Return [X, Y] of the center of cell containing provided text 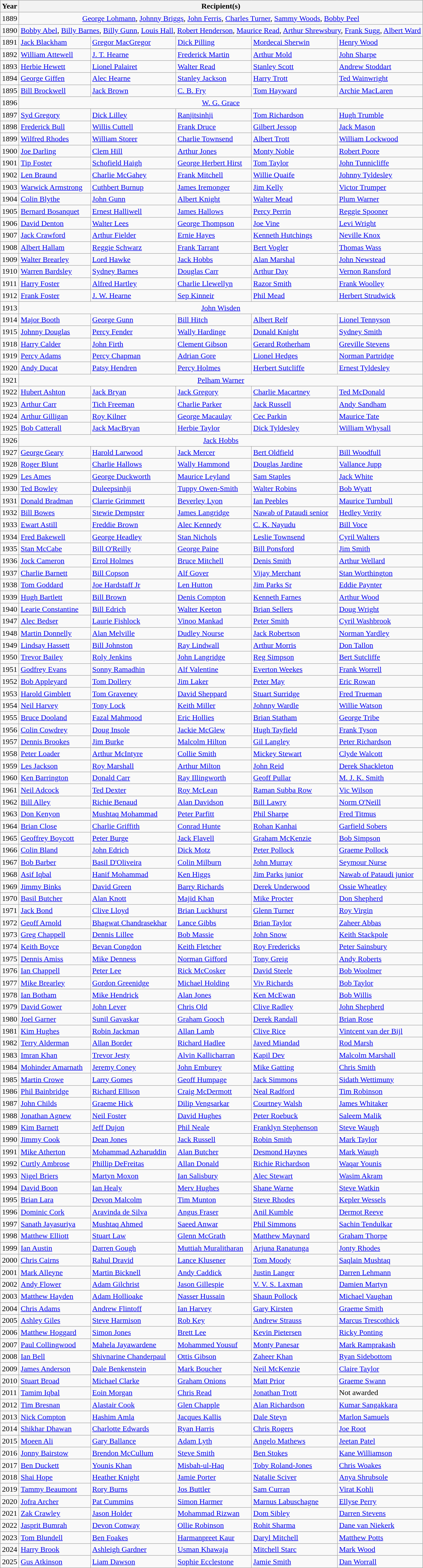
Neal Radford [294, 1091]
Ollie Robinson [214, 1526]
Pat Cummins [133, 1501]
Frank Woolley [380, 284]
Vic Wilson [380, 790]
Tom Dollery [133, 681]
Dean Jones [133, 1140]
Nick Compton [55, 1417]
Steve Harmison [133, 1321]
2003 [10, 1296]
Tuppy Owen-Smith [214, 488]
Ernie Hayes [214, 235]
Cec Parkin [294, 416]
1937 [10, 573]
George Giffen [55, 79]
2013 [10, 1417]
Tim Munton [214, 1200]
Sophie Ecclestone [214, 1562]
Don Shepherd [380, 898]
1911 [10, 284]
Matthew Hoggard [55, 1333]
Nigel Briers [55, 1176]
Jack Blackham [55, 42]
Gerard Rotherham [294, 344]
William Storer [133, 139]
Shivnarine Chanderpaul [133, 1357]
Trevor Jesty [133, 1055]
Trevor Bailey [55, 657]
Devon Malcolm [133, 1200]
Walter Lees [133, 223]
1925 [10, 428]
Stanley Scott [294, 67]
Not awarded [380, 1393]
George Thompson [214, 223]
Hanif Mohammad [133, 874]
Herbert Strudwick [380, 296]
Phil Sharpe [294, 814]
1994 [10, 1188]
Ken McEwan [294, 995]
Dennis Lillee [133, 935]
Dudley Nourse [214, 633]
Martin Donnelly [55, 633]
1999 [10, 1248]
Asif Iqbal [55, 874]
Ken Barrington [55, 778]
Sydney Smith [380, 332]
Joe Darling [55, 151]
Mitchell Starc [294, 1550]
Terry Alderman [55, 1043]
Virat Kohli [380, 1489]
Basil Butcher [55, 898]
Sonny Ramadhin [133, 669]
Monty Noble [294, 151]
Martin Crowe [55, 1079]
Ian Chappell [55, 971]
C. B. Fry [214, 91]
J. W. Hearne [133, 296]
David Denton [55, 223]
Wasim Akram [380, 1176]
Allan Donald [214, 1164]
Percy Perrin [294, 211]
Freddie Brown [133, 525]
Sunil Gavaskar [133, 1019]
Graham Onions [214, 1381]
Rory Burns [133, 1489]
Peter Lee [133, 971]
James Whitaker [380, 1103]
Mushtaq Ahmed [133, 1224]
1986 [10, 1091]
Peter Loader [55, 754]
Toby Roland-Jones [294, 1465]
Vallance Jupp [380, 464]
Brett Lee [214, 1333]
Arthur Mold [294, 54]
Mohammed Yousuf [214, 1345]
Marcus Trescothick [380, 1321]
1933 [10, 525]
Allan Lamb [214, 1031]
Rohit Sharma [294, 1526]
1902 [10, 175]
Jack Crawford [55, 235]
Harold Gimblett [55, 693]
Fazal Mahmood [133, 717]
Natalie Sciver [294, 1477]
Major Booth [55, 320]
Jonty Rhodes [380, 1248]
1981 [10, 1031]
Harry Calder [55, 344]
1970 [10, 898]
Sanath Jayasuriya [55, 1224]
1962 [10, 802]
Ryan Harris [214, 1429]
Ray Lindwall [214, 645]
Chris Cairns [55, 1260]
Alf Gover [214, 573]
Bob Taylor [380, 983]
Mordecai Sherwin [294, 42]
2004 [10, 1309]
Richie Richardson [294, 1164]
Matthew Hayden [55, 1296]
Hashim Amla [133, 1417]
Matthew Elliott [55, 1236]
Michael Vaughan [380, 1296]
1938 [10, 585]
Kevin Pietersen [294, 1333]
Lionel Tennyson [380, 320]
Ashleigh Gardner [133, 1550]
1949 [10, 645]
Derek Underwood [294, 886]
Dick Pilling [214, 42]
Vinoo Mankad [214, 621]
Charlie Griffith [133, 826]
Johnny Douglas [55, 332]
Pelham Warner [221, 380]
Peter Burge [133, 838]
Mark Ramprakash [380, 1345]
Jack White [380, 476]
Waqar Younis [380, 1164]
Clyde Walcott [380, 754]
2019 [10, 1489]
Bob Barber [55, 862]
Dennis Brookes [55, 742]
Colin Cowdrey [55, 730]
Graeme Pollock [380, 850]
Jeff Dujon [133, 1128]
Dennis Amiss [55, 959]
David Gower [55, 1007]
Jack MacBryan [133, 428]
Colin Bland [55, 850]
Stan Nichols [214, 537]
Jim Laker [214, 681]
Sachin Tendulkar [380, 1224]
Frank Tyson [380, 730]
Ted Dexter [133, 790]
Jim Burke [133, 742]
1889 [10, 18]
Jack Brown [133, 91]
Jeremy Coney [133, 1067]
Learie Constantine [55, 609]
1901 [10, 163]
2008 [10, 1357]
C. K. Nayudu [294, 525]
Herbie Hewett [55, 67]
1980 [10, 1019]
Merv Hughes [214, 1188]
1961 [10, 790]
Kane Williamson [380, 1453]
David Boon [55, 1188]
Alvin Kallicharran [214, 1055]
Jos Buttler [214, 1489]
Graham McKenzie [294, 838]
Doug Wright [380, 609]
Moeen Ali [55, 1441]
David Green [133, 886]
1982 [10, 1043]
Bill Bowes [55, 513]
1950 [10, 657]
Tom Taylor [294, 163]
Mickey Stewart [294, 754]
Alec Hearne [133, 79]
1960 [10, 778]
Alan Davidson [214, 802]
Ben Stokes [294, 1453]
Stewie Dempster [133, 513]
Duleepsinhji [133, 488]
Hugh Tayfield [294, 730]
Maurice Tate [380, 416]
Darren Stevens [380, 1514]
Nawab of Pataudi senior [294, 513]
Dan Worrall [380, 1562]
2009 [10, 1369]
Zaheer Abbas [380, 923]
Bob Woolmer [380, 971]
1987 [10, 1103]
Neil Harvey [55, 705]
Collie Smith [214, 754]
George Macaulay [214, 416]
John Newstead [380, 259]
Jim Parks junior [294, 874]
Arthur Milton [214, 766]
1928 [10, 464]
Colin Blythe [55, 199]
1939 [10, 597]
Neville Knox [380, 235]
Sam Curran [294, 1489]
John Langridge [214, 657]
George Paine [214, 549]
1975 [10, 959]
Ben Duckett [55, 1465]
Johnny Tyldesley [380, 175]
2012 [10, 1405]
Brian Close [55, 826]
Walter Robins [294, 488]
Alan Butcher [214, 1152]
Razor Smith [294, 284]
Bob Catterall [55, 428]
1988 [10, 1115]
Jim Smith [380, 549]
Greg Chappell [55, 935]
1935 [10, 549]
Chris Rogers [294, 1429]
Malcolm Marshall [380, 1055]
1959 [10, 766]
2002 [10, 1284]
Rob Key [214, 1321]
1898 [10, 127]
Steve Watkin [380, 1188]
John Wisden [221, 308]
Jeetan Patel [380, 1441]
Sydney Barnes [133, 271]
Hedley Verity [380, 513]
John Edrich [133, 850]
Tom Hayward [294, 91]
Matthew Potts [380, 1538]
Douglas Jardine [294, 464]
2010 [10, 1381]
1907 [10, 235]
Eric Hollies [214, 717]
Bill Alley [55, 802]
Kenneth Farnes [294, 597]
Dermot Reeve [380, 1212]
Dominic Cork [55, 1212]
Charlie Townsend [214, 139]
Matt Prior [294, 1381]
1910 [10, 271]
Shai Hope [55, 1477]
Peter Richardson [380, 742]
Clive Rice [294, 1031]
Mohammad Rizwan [214, 1514]
Stan Worthington [380, 573]
1894 [10, 79]
Imran Khan [55, 1055]
Darren Gough [133, 1248]
1905 [10, 211]
Tom Blundell [55, 1538]
1947 [10, 621]
Herbert Sutcliffe [294, 368]
Jasprit Bumrah [55, 1526]
Clive Radley [294, 1007]
Willis Cuttell [133, 127]
Bert Oldfield [294, 452]
Hubert Ashton [55, 392]
Don Kenyon [55, 814]
Alec Bedser [55, 621]
1890 [10, 30]
Ranjitsinhji [214, 115]
Franklyn Stephenson [294, 1128]
Misbah-ul-Haq [214, 1465]
Clarrie Grimmett [133, 500]
Willie Watson [380, 705]
2015 [10, 1441]
Roy McLean [214, 790]
Paul Collingwood [55, 1345]
John Murray [294, 862]
Harold Larwood [133, 452]
Tich Freeman [133, 404]
V. V. S. Laxman [294, 1284]
Plum Warner [380, 199]
Walter Keeton [214, 609]
Bob Simpson [380, 838]
Chris Smith [380, 1067]
Syd Gregory [55, 115]
1927 [10, 452]
Vijay Merchant [294, 573]
William Whysall [380, 428]
Albert Knight [214, 199]
Anil Kumble [294, 1212]
Martyn Moxon [133, 1176]
Frank Mitchell [214, 175]
1972 [10, 923]
Glenn McGrath [214, 1236]
Brian Sellers [294, 609]
1895 [10, 91]
Robert Poore [380, 151]
George Geary [55, 452]
Keith Fletcher [214, 947]
1992 [10, 1164]
Kenneth Hutchings [294, 235]
1921 [10, 380]
Saeed Anwar [214, 1224]
Jacques Kallis [214, 1417]
Lionel Palairet [133, 67]
Bevan Congdon [133, 947]
Gil Langley [294, 742]
J. T. Hearne [133, 54]
Tom Graveney [133, 693]
Stan McCabe [55, 549]
Mike Hendrick [133, 995]
Chris Old [214, 1007]
Doug Insole [133, 730]
Rick McCosker [214, 971]
Richard Ellison [133, 1091]
2025 [10, 1562]
Arthur McIntyre [133, 754]
Jimmy Cook [55, 1140]
Bert Vogler [294, 247]
Keith Miller [214, 705]
Charlie Parker [214, 404]
Joe Vine [294, 223]
1977 [10, 983]
Geoff Arnold [55, 923]
Arthur Jones [214, 151]
1936 [10, 561]
1893 [10, 67]
1948 [10, 633]
Zaheer Khan [294, 1357]
John Shepherd [380, 1007]
Charlie McGahey [133, 175]
Graeme Hick [133, 1103]
1993 [10, 1176]
George Headley [133, 537]
Ian Salisbury [214, 1176]
Brian Lara [55, 1200]
Saqlain Mushtaq [380, 1260]
Mark Waugh [380, 1152]
Adam Lyth [214, 1441]
Adam Gilchrist [133, 1284]
Devon Conway [133, 1526]
Rod Marsh [380, 1043]
1952 [10, 681]
2020 [10, 1501]
Larry Gomes [133, 1079]
Dick Tyldesley [294, 428]
Ellyse Perry [380, 1501]
Donald Carr [133, 778]
Andrew Flintoff [133, 1309]
Muttiah Muralitharan [214, 1248]
Tony Greig [294, 959]
Victor Trumper [380, 187]
Frank Foster [55, 296]
1991 [10, 1152]
Donald Bradman [55, 500]
Jack Robertson [294, 633]
Saleem Malik [380, 1115]
Ewart Astill [55, 525]
Jack Bryan [133, 392]
2021 [10, 1514]
Jock Cameron [55, 561]
Ray Illingworth [214, 778]
Steve Smith [214, 1453]
Arjuna Ranatunga [294, 1248]
1904 [10, 199]
Stanley Jackson [214, 79]
1967 [10, 862]
1990 [10, 1140]
Clem Hill [133, 151]
1914 [10, 320]
Roly Jenkins [133, 657]
Steve Rhodes [294, 1200]
Gary Kirsten [294, 1309]
Shikhar Dhawan [55, 1429]
1968 [10, 874]
Errol Holmes [133, 561]
Mohammad Azharuddin [133, 1152]
1906 [10, 223]
Graeme Smith [380, 1309]
Cuthbert Burnup [133, 187]
1995 [10, 1200]
Derek Shackleton [380, 766]
Recipient(s) [221, 6]
Robin Smith [294, 1140]
Walter Mead [294, 199]
Willie Quaife [294, 175]
1899 [10, 139]
Liam Dawson [133, 1562]
Norman Partridge [380, 356]
Cyril Washbrook [380, 621]
Ken Higgs [214, 874]
Anya Shrubsole [380, 1477]
Frank Worrell [380, 669]
Peter May [294, 681]
Maurice Leyland [214, 476]
David Steele [294, 971]
Adrian Gore [214, 356]
Robin Jackman [133, 1031]
1912 [10, 296]
Vernon Ransford [380, 271]
Ben Foakes [133, 1538]
Frank Tarrant [214, 247]
Tip Foster [55, 163]
Justin Langer [294, 1272]
Rahul Dravid [133, 1260]
1969 [10, 886]
Dane van Niekerk [380, 1526]
Eddie Paynter [380, 585]
Arthur Fielder [133, 235]
Walter Read [214, 67]
1996 [10, 1212]
Bill O'Reilly [133, 549]
Tom Moody [294, 1260]
Frederick Martin [214, 54]
1929 [10, 476]
Mark Taylor [380, 1140]
Arthur Gilligan [55, 416]
Gary Ballance [133, 1441]
2018 [10, 1477]
Charlie Llewellyn [214, 284]
Heather Knight [133, 1477]
Gus Atkinson [55, 1562]
Bob Appleyard [55, 681]
Eric Rowan [380, 681]
1903 [10, 187]
Phil Simmons [294, 1224]
Marlon Samuels [380, 1417]
Neil McKenzie [294, 1369]
Bill Brown [133, 597]
Adam Hollioake [133, 1296]
Usman Khawaja [214, 1550]
Ian Healy [133, 1188]
Hugh Bartlett [55, 597]
Chris Adams [55, 1309]
William Lockwood [380, 139]
Vintcent van der Bijl [380, 1031]
Malcolm Hilton [214, 742]
Fred Titmus [380, 814]
Alan Marshal [294, 259]
Tammy Beaumont [55, 1489]
Gordon Greenidge [133, 983]
Basil D'Oliveira [133, 862]
Bill Hitch [214, 320]
Cyril Walters [380, 537]
1891 [10, 42]
Tom Richardson [294, 115]
Bobby Abel, Billy Barnes, Billy Gunn, Louis Hall, Robert Henderson, Maurice Read, Arthur Shrewsbury, Frank Sugg, Albert Ward [221, 30]
1976 [10, 971]
Clement Gibson [214, 344]
Thomas Wass [380, 247]
Frederick Bull [55, 127]
Jack Mercer [214, 452]
Johnny Wardle [294, 705]
Beverley Lyon [214, 500]
Bill Brockwell [55, 91]
Simon Jones [133, 1333]
Phil Bainbridge [55, 1091]
Conrad Hunte [214, 826]
1913 [10, 308]
Walter Brearley [55, 259]
Raman Subba Row [294, 790]
Richie Benaud [133, 802]
Alfred Hartley [133, 284]
Roy Marshall [133, 766]
Desmond Haynes [294, 1152]
Sam Staples [294, 476]
Everton Weekes [294, 669]
Bernard Bosanquet [55, 211]
Maurice Turnbull [380, 500]
1963 [10, 814]
Ian Austin [55, 1248]
Dick Motz [214, 850]
Charlie Macartney [294, 392]
John Firth [133, 344]
1919 [10, 356]
Mike Atherton [55, 1152]
Dale Steyn [294, 1417]
1966 [10, 850]
Arthur Wellard [380, 561]
Archie MacLaren [380, 91]
Kumar Sangakkara [380, 1405]
Matthew Maynard [294, 1236]
Bruce Mitchell [214, 561]
Bill Lawry [294, 802]
1909 [10, 259]
Tim Robinson [380, 1091]
Graeme Swann [380, 1381]
Schofield Haigh [133, 163]
Allan Border [133, 1043]
John Reid [294, 766]
Harmanpreet Kaur [214, 1538]
Lindsay Hassett [55, 645]
1922 [10, 392]
Jonathan Agnew [55, 1115]
Alastair Cook [133, 1405]
Alf Valentine [214, 669]
1985 [10, 1079]
1965 [10, 838]
1997 [10, 1224]
1900 [10, 151]
1957 [10, 742]
Derek Randall [294, 1019]
Greville Stevens [380, 344]
Andy Caddick [214, 1272]
Albert Trott [294, 139]
Andy Sandham [380, 404]
Arthur Wood [380, 597]
John Childs [55, 1103]
Jamie Porter [214, 1477]
Kim Hughes [55, 1031]
Don Tallon [380, 645]
Tim Bresnan [55, 1405]
Norman Gifford [214, 959]
John Tunnicliffe [380, 163]
Harry Brook [55, 1550]
William Attewell [55, 54]
Arthur Carr [55, 404]
Jack Flavell [214, 838]
Brian Rose [380, 1019]
Sep Kinneir [214, 296]
1958 [10, 754]
Mike Gatting [294, 1067]
Reg Simpson [294, 657]
Alan Knott [133, 898]
Kepler Wessels [380, 1200]
Ian Botham [55, 995]
Keith Stackpole [380, 935]
Bill Ponsford [294, 549]
Bob Willis [380, 995]
Phil Mead [294, 296]
Warren Bardsley [55, 271]
Bill Johnston [133, 645]
Gilbert Jessop [294, 127]
Wilfred Rhodes [55, 139]
Andy Roberts [380, 959]
Lionel Hedges [294, 356]
Andy Ducat [55, 368]
John Gunn [133, 199]
Arthur Day [294, 271]
Len Braund [55, 175]
Alec Kennedy [214, 525]
Albert Hallam [55, 247]
Glen Chapple [214, 1405]
Nasser Hussain [214, 1296]
Henry Wood [380, 42]
Craig McDermott [214, 1091]
Gregor MacGregor [133, 42]
Fred Trueman [380, 693]
Harry Foster [55, 284]
Jim Parks Sr [294, 585]
Ricky Ponting [380, 1333]
2023 [10, 1538]
Jack Bond [55, 910]
Zak Crawley [55, 1514]
Reggie Spooner [380, 211]
2006 [10, 1333]
Simon Harmer [214, 1501]
Joe Root [380, 1429]
Peter Sainsbury [380, 947]
James Hallows [214, 211]
Len Hutton [214, 585]
Tony Lock [133, 705]
1989 [10, 1128]
2007 [10, 1345]
Roy Fredericks [294, 947]
M. J. K. Smith [380, 778]
Steve Waugh [380, 1128]
Laurie Fishlock [133, 621]
Joe Hardstaff Jr [133, 585]
Brian Statham [294, 717]
Stuart Broad [55, 1381]
Marnus Labuschagne [294, 1501]
Darren Lehmann [380, 1272]
George Tribe [380, 717]
Brian Taylor [294, 923]
Ryan Sidebottom [380, 1357]
Neil Adcock [55, 790]
Bhagwat Chandrasekhar [133, 923]
Peter Roebuck [294, 1115]
Jason Gillespie [214, 1284]
Mike Brearley [55, 983]
Graham Gooch [214, 1019]
2024 [10, 1550]
George Gunn [133, 320]
John Emburey [214, 1067]
1984 [10, 1067]
Norm O'Neill [380, 802]
Daryl Mitchell [294, 1538]
Phillip DeFreitas [133, 1164]
2005 [10, 1321]
Mark Boucher [214, 1369]
Mike Procter [294, 898]
Geoffrey Boycott [55, 838]
Courtney Walsh [294, 1103]
2000 [10, 1260]
Stuart Surridge [294, 693]
Donald Knight [294, 332]
Mushtaq Mohammad [133, 814]
1923 [10, 404]
Alan Melville [133, 633]
Peter Pollock [294, 850]
Patsy Hendren [133, 368]
Jack Mason [380, 127]
1934 [10, 537]
Bert Sutcliffe [380, 657]
Wally Hardinge [214, 332]
David Hughes [214, 1115]
Javed Miandad [294, 1043]
Mahela Jayawardene [133, 1345]
Bruce Dooland [55, 717]
Mohinder Amarnath [55, 1067]
Jason Holder [133, 1514]
2001 [10, 1272]
1897 [10, 115]
Lance Klusener [214, 1260]
Percy Fender [133, 332]
John Snow [294, 935]
Damien Martyn [380, 1284]
Clive Lloyd [133, 910]
Jimmy Binks [55, 886]
1979 [10, 1007]
Bill Woodfull [380, 452]
Year [10, 6]
Ian Peebles [294, 500]
Lance Gibbs [214, 923]
James Anderson [55, 1369]
Peter Smith [294, 621]
Bill Voce [380, 525]
1964 [10, 826]
Percy Chapman [133, 356]
Ian Bell [55, 1357]
1956 [10, 730]
Brian Luckhurst [214, 910]
Keith Boyce [55, 947]
Charlie Barnett [55, 573]
Bill Edrich [133, 609]
Tom Goddard [55, 585]
1896 [10, 103]
Ernest Tyldesley [380, 368]
Frank Druce [214, 127]
Reggie Schwarz [133, 247]
2016 [10, 1453]
Phil Neale [214, 1128]
Seymour Nurse [380, 862]
Charlotte Edwards [133, 1429]
Jack Simmons [294, 1079]
Garfield Sobers [380, 826]
Kim Barnett [55, 1128]
Stuart Law [133, 1236]
Ernest Halliwell [133, 211]
Shane Warne [294, 1188]
Geoff Pullar [294, 778]
John Lever [133, 1007]
Dick Lilley [133, 115]
Kapil Dev [294, 1055]
1978 [10, 995]
Ottis Gibson [214, 1357]
Roger Blunt [55, 464]
Majid Khan [214, 898]
Ashley Giles [55, 1321]
Alan Richardson [294, 1405]
Jonny Bairstow [55, 1453]
Richard Hadlee [214, 1043]
Chris Read [214, 1393]
W. G. Grace [221, 103]
Viv Richards [294, 983]
1954 [10, 705]
Aravinda de Silva [133, 1212]
Albert Relf [294, 320]
Bill Copson [133, 573]
Dilip Vengsarkar [214, 1103]
1908 [10, 247]
Douglas Carr [214, 271]
Norman Yardley [380, 633]
George Lohmann, Johnny Briggs, John Ferris, Charles Turner, Sammy Woods, Bobby Peel [221, 18]
Roy Kilner [133, 416]
John Sharpe [380, 54]
Wally Hammond [214, 464]
Herbie Taylor [214, 428]
Levi Wright [380, 223]
Sidath Wettimuny [380, 1079]
1951 [10, 669]
2017 [10, 1465]
Percy Adams [55, 356]
1955 [10, 717]
1973 [10, 935]
Denis Smith [294, 561]
Brendon McCullum [133, 1453]
Tamim Iqbal [55, 1393]
George Herbert Hirst [214, 163]
Claire Taylor [380, 1369]
Les Jackson [55, 766]
Glenn Turner [294, 910]
1892 [10, 54]
Andrew Strauss [294, 1321]
Arthur Morris [294, 645]
Monty Panesar [294, 1345]
Fred Bakewell [55, 537]
Denis Compton [214, 597]
Younis Khan [133, 1465]
1920 [10, 368]
1932 [10, 513]
Dom Sibley [294, 1514]
Harry Trott [294, 79]
1930 [10, 488]
George Duckworth [133, 476]
1940 [10, 609]
Ted Wainwright [380, 79]
Jack Gregory [214, 392]
Ted McDonald [380, 392]
James Langridge [214, 513]
Hugh Trumble [380, 115]
Mike Denness [133, 959]
Eoin Morgan [133, 1393]
Andrew Stoddart [380, 67]
Barry Richards [214, 886]
Bob Massie [214, 935]
Les Ames [55, 476]
Rohan Kanhai [294, 826]
Angus Fraser [214, 1212]
1983 [10, 1055]
Alec Stewart [294, 1176]
1926 [10, 440]
1924 [10, 416]
Shaun Pollock [294, 1296]
Michael Clarke [133, 1381]
Graham Thorpe [380, 1236]
Percy Holmes [214, 368]
1915 [10, 332]
Colin Milburn [214, 862]
Andy Flower [55, 1284]
Mark Wood [380, 1550]
Roy Virgin [380, 910]
1974 [10, 947]
Curtly Ambrose [55, 1164]
Neil Foster [133, 1115]
Martin Bicknell [133, 1272]
Jim Kelly [294, 187]
David Sheppard [214, 693]
Ossie Wheatley [380, 886]
Jamie Smith [294, 1562]
Geoff Humpage [214, 1079]
Leslie Townsend [294, 537]
Angelo Mathews [294, 1441]
Peter Parfitt [214, 814]
Warwick Armstrong [55, 187]
2014 [10, 1429]
2011 [10, 1393]
1998 [10, 1236]
Jofra Archer [55, 1501]
Michael Holding [214, 983]
1931 [10, 500]
1918 [10, 344]
Alan Jones [214, 995]
1971 [10, 910]
Jonathan Trott [294, 1393]
Godfrey Evans [55, 669]
Joel Garner [55, 1019]
Jackie McGlew [214, 730]
James Iremonger [214, 187]
Charlie Hallows [133, 464]
Mark Alleyne [55, 1272]
Ted Bowley [55, 488]
Nawab of Pataudi junior [380, 874]
Lord Hawke [133, 259]
Ian Harvey [214, 1309]
Dale Benkenstein [133, 1369]
2022 [10, 1526]
Bob Wyatt [380, 488]
Chris Woakes [380, 1465]
1953 [10, 693]
